Determine the (X, Y) coordinate at the center of the cell enclosing the given text.  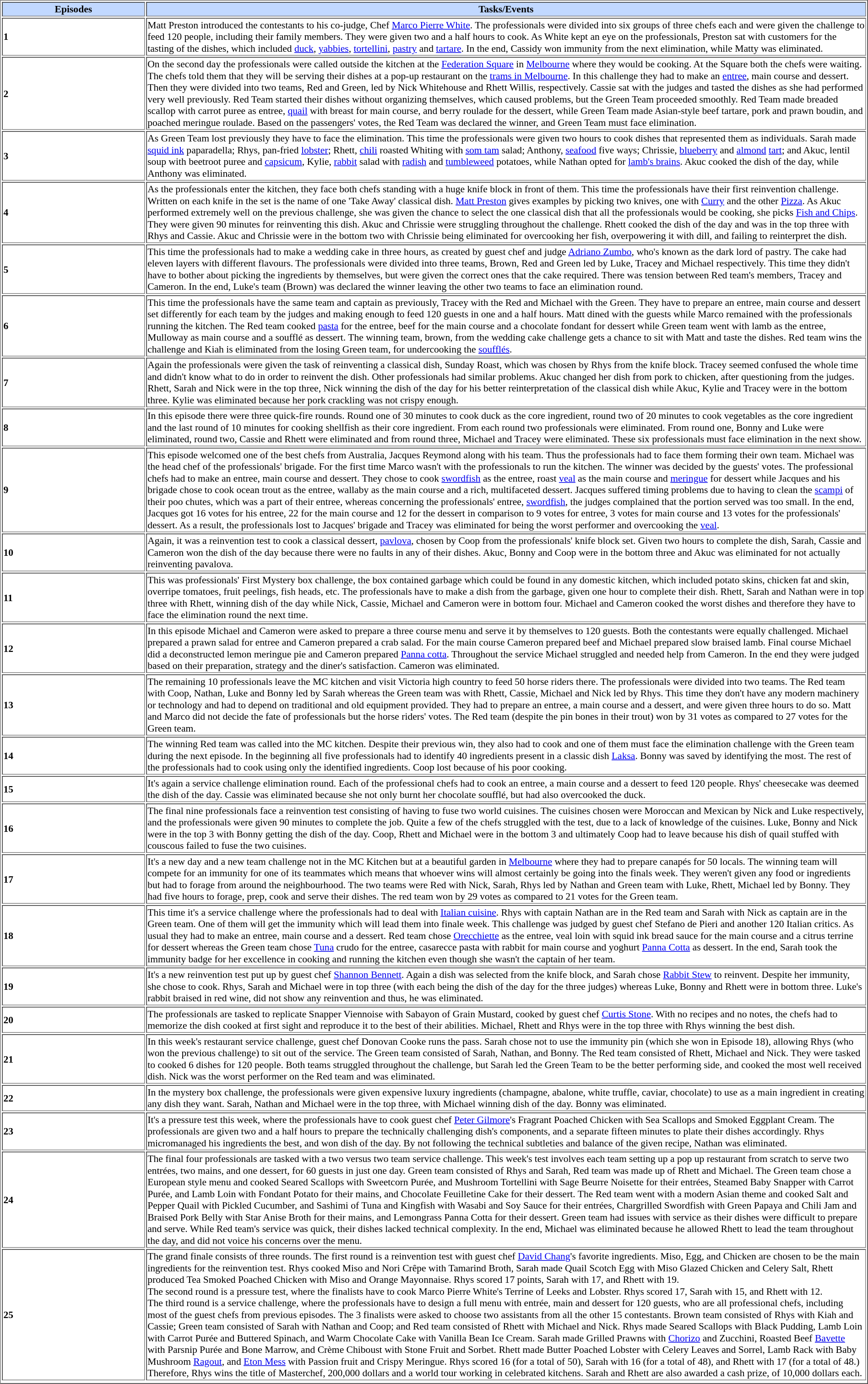
25 (73, 1314)
13 (73, 705)
Tasks/Events (506, 9)
18 (73, 936)
20 (73, 1020)
6 (73, 326)
10 (73, 553)
4 (73, 213)
24 (73, 1200)
7 (73, 383)
16 (73, 828)
15 (73, 789)
12 (73, 648)
9 (73, 490)
Episodes (73, 9)
19 (73, 987)
11 (73, 597)
2 (73, 93)
22 (73, 1098)
1 (73, 37)
17 (73, 879)
23 (73, 1131)
5 (73, 269)
21 (73, 1059)
8 (73, 427)
14 (73, 756)
3 (73, 156)
